Locate the cell with the specified text and output its [x, y] center coordinate. 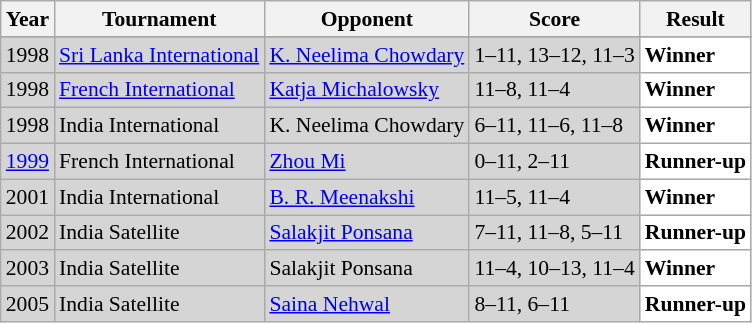
2003 [28, 269]
6–11, 11–6, 11–8 [554, 126]
B. R. Meenakshi [366, 197]
Result [696, 19]
11–4, 10–13, 11–4 [554, 269]
11–8, 11–4 [554, 90]
Score [554, 19]
Katja Michalowsky [366, 90]
1999 [28, 162]
11–5, 11–4 [554, 197]
Opponent [366, 19]
Sri Lanka International [159, 55]
Zhou Mi [366, 162]
1–11, 13–12, 11–3 [554, 55]
8–11, 6–11 [554, 304]
7–11, 11–8, 5–11 [554, 233]
2001 [28, 197]
0–11, 2–11 [554, 162]
2002 [28, 233]
Year [28, 19]
Saina Nehwal [366, 304]
2005 [28, 304]
Tournament [159, 19]
